For the text-containing cell, return its midpoint in [X, Y] coordinate format. 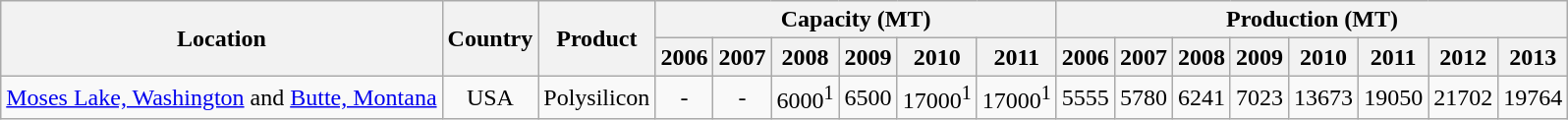
21702 [1464, 98]
USA [490, 98]
5780 [1144, 98]
Location [222, 38]
Capacity (MT) [856, 20]
5555 [1085, 98]
Country [490, 38]
6241 [1201, 98]
6500 [868, 98]
Moses Lake, Washington and Butte, Montana [222, 98]
Production (MT) [1312, 20]
Product [597, 38]
2013 [1533, 57]
19764 [1533, 98]
60001 [806, 98]
19050 [1393, 98]
7023 [1260, 98]
2012 [1464, 57]
Polysilicon [597, 98]
13673 [1324, 98]
